Identify which cell holds the provided text, then report its (x, y) central coordinate. 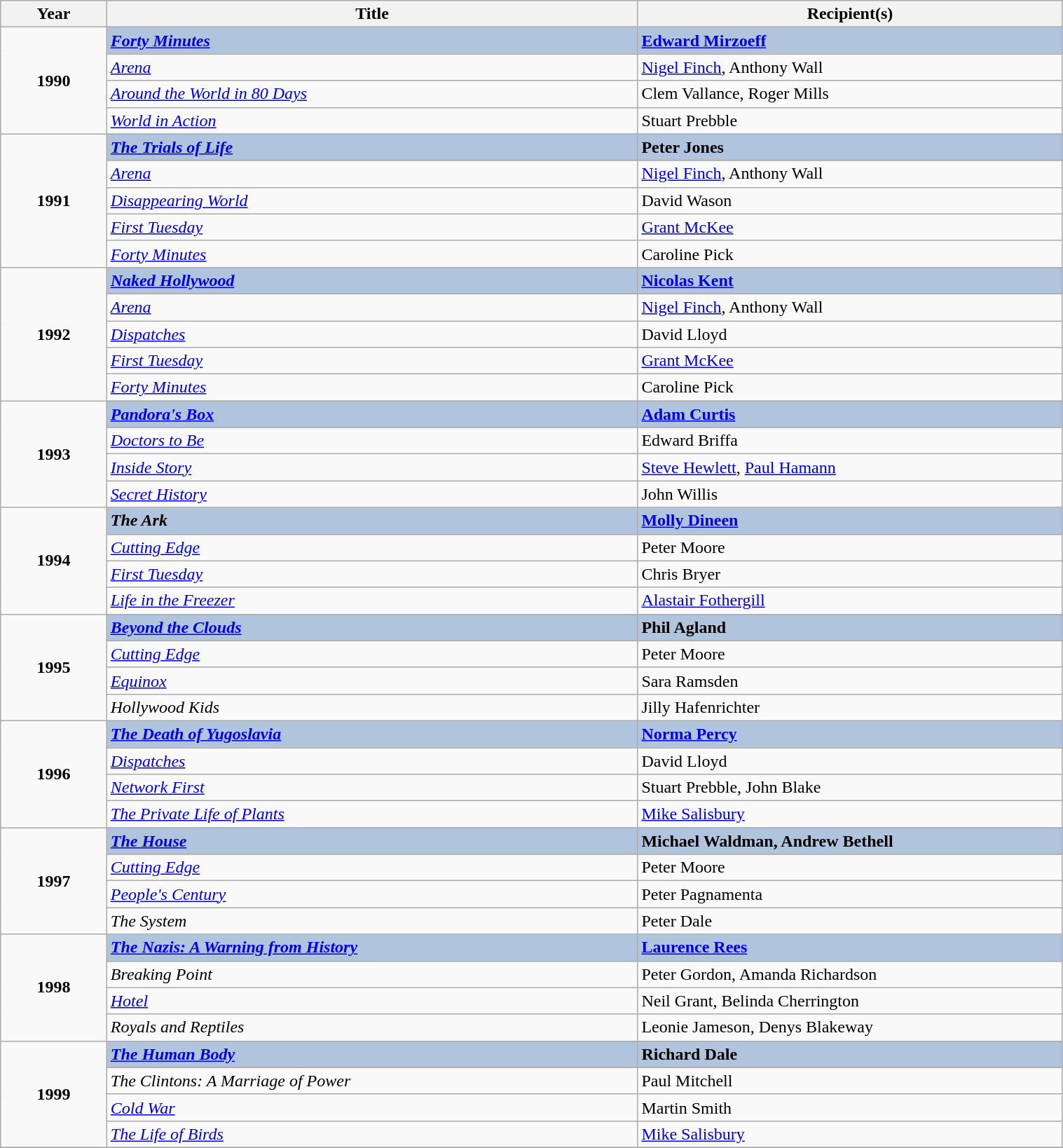
1993 (54, 454)
1991 (54, 200)
Jilly Hafenrichter (850, 707)
The Trials of Life (372, 147)
Chris Bryer (850, 574)
Beyond the Clouds (372, 627)
David Wason (850, 200)
Network First (372, 788)
Hollywood Kids (372, 707)
Edward Mirzoeff (850, 41)
Stuart Prebble, John Blake (850, 788)
Peter Jones (850, 147)
People's Century (372, 894)
Steve Hewlett, Paul Hamann (850, 467)
1997 (54, 881)
Life in the Freezer (372, 601)
1995 (54, 667)
The Nazis: A Warning from History (372, 948)
1990 (54, 81)
Clem Vallance, Roger Mills (850, 94)
Peter Pagnamenta (850, 894)
Leonie Jameson, Denys Blakeway (850, 1027)
1998 (54, 988)
Pandora's Box (372, 414)
Doctors to Be (372, 441)
The Life of Birds (372, 1134)
Michael Waldman, Andrew Bethell (850, 841)
Year (54, 14)
Naked Hollywood (372, 280)
Peter Gordon, Amanda Richardson (850, 974)
Inside Story (372, 467)
Equinox (372, 681)
Phil Agland (850, 627)
Laurence Rees (850, 948)
1992 (54, 334)
Molly Dineen (850, 521)
Alastair Fothergill (850, 601)
Richard Dale (850, 1054)
The System (372, 921)
Royals and Reptiles (372, 1027)
The Ark (372, 521)
World in Action (372, 121)
Sara Ramsden (850, 681)
The House (372, 841)
Peter Dale (850, 921)
Nicolas Kent (850, 280)
Martin Smith (850, 1107)
Around the World in 80 Days (372, 94)
Disappearing World (372, 200)
The Human Body (372, 1054)
Cold War (372, 1107)
1996 (54, 774)
Paul Mitchell (850, 1081)
The Private Life of Plants (372, 814)
Hotel (372, 1001)
Adam Curtis (850, 414)
Stuart Prebble (850, 121)
1994 (54, 561)
Recipient(s) (850, 14)
Edward Briffa (850, 441)
Neil Grant, Belinda Cherrington (850, 1001)
Breaking Point (372, 974)
Secret History (372, 494)
1999 (54, 1094)
Norma Percy (850, 734)
The Death of Yugoslavia (372, 734)
Title (372, 14)
John Willis (850, 494)
The Clintons: A Marriage of Power (372, 1081)
